Search for the cell housing the specified text and yield its [x, y] center coordinate. 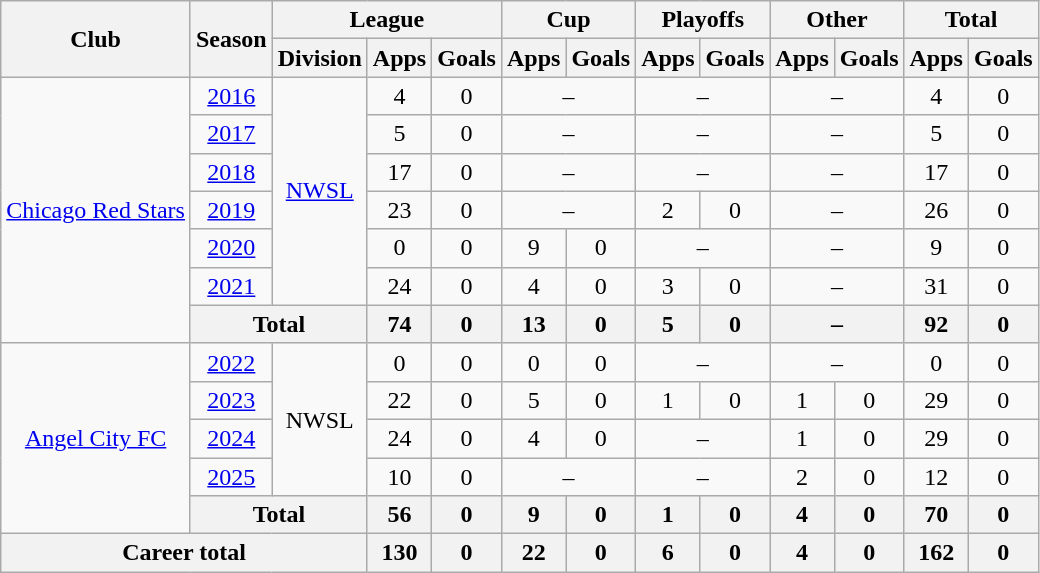
Angel City FC [96, 438]
162 [936, 553]
23 [399, 210]
3 [668, 286]
2020 [231, 248]
2018 [231, 172]
Cup [568, 20]
2016 [231, 96]
2025 [231, 477]
Season [231, 39]
130 [399, 553]
2017 [231, 134]
Club [96, 39]
74 [399, 324]
70 [936, 515]
6 [668, 553]
Chicago Red Stars [96, 210]
Division [320, 58]
Playoffs [703, 20]
2024 [231, 438]
2023 [231, 400]
10 [399, 477]
92 [936, 324]
Other [837, 20]
13 [533, 324]
2019 [231, 210]
31 [936, 286]
26 [936, 210]
56 [399, 515]
League [386, 20]
2021 [231, 286]
Career total [184, 553]
2022 [231, 362]
12 [936, 477]
